Output the (x, y) coordinate of the center of the cell containing the given text.  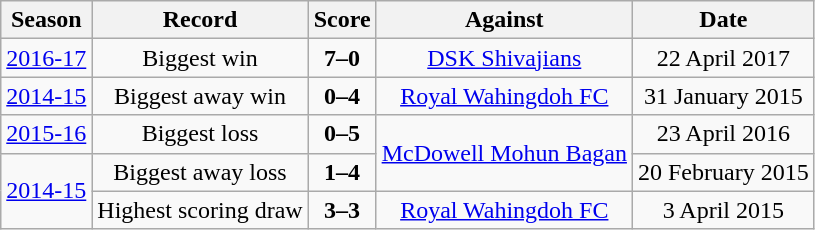
Record (200, 20)
Highest scoring draw (200, 210)
Biggest away win (200, 96)
1–4 (342, 172)
7–0 (342, 58)
Biggest away loss (200, 172)
3 April 2015 (723, 210)
23 April 2016 (723, 134)
2016-17 (46, 58)
Season (46, 20)
DSK Shivajians (504, 58)
22 April 2017 (723, 58)
Against (504, 20)
Biggest loss (200, 134)
McDowell Mohun Bagan (504, 153)
31 January 2015 (723, 96)
Score (342, 20)
Date (723, 20)
2015-16 (46, 134)
0–4 (342, 96)
3–3 (342, 210)
0–5 (342, 134)
Biggest win (200, 58)
20 February 2015 (723, 172)
